Extract the [x, y] coordinate from the center of the cell holding the provided text.  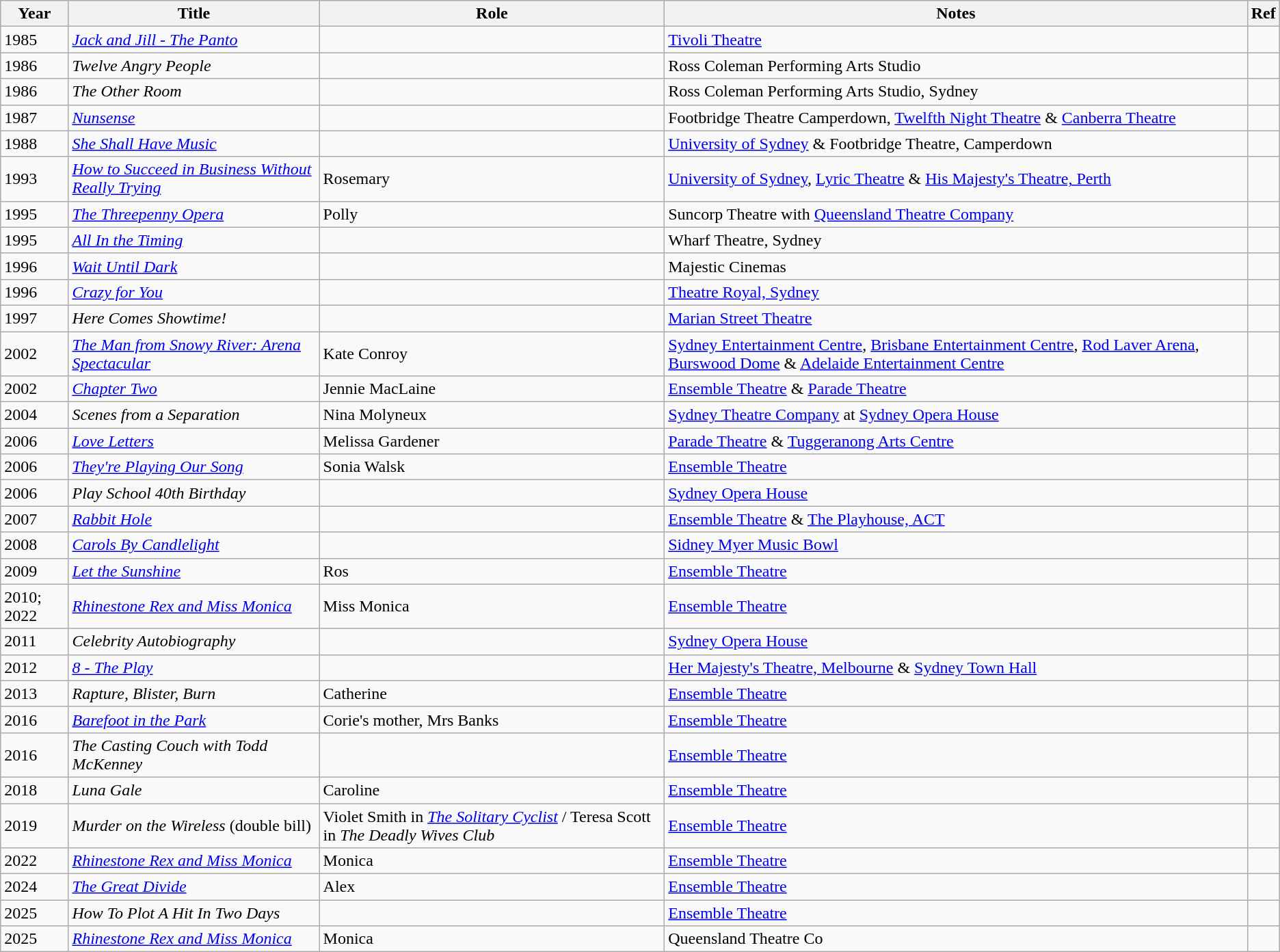
2009 [34, 571]
2013 [34, 693]
Rosemary [492, 179]
2011 [34, 642]
Rabbit Hole [194, 519]
Nina Molyneux [492, 415]
2007 [34, 519]
1985 [34, 40]
Ros [492, 571]
Luna Gale [194, 790]
Ross Coleman Performing Arts Studio, Sydney [956, 92]
2022 [34, 861]
Alex [492, 887]
8 - The Play [194, 667]
Caroline [492, 790]
1988 [34, 144]
Ensemble Theatre & Parade Theatre [956, 389]
Barefoot in the Park [194, 719]
1993 [34, 179]
1997 [34, 318]
Ensemble Theatre & The Playhouse, ACT [956, 519]
Melissa Gardener [492, 441]
Scenes from a Separation [194, 415]
The Other Room [194, 92]
Let the Sunshine [194, 571]
Sonia Walsk [492, 467]
Chapter Two [194, 389]
Miss Monica [492, 606]
Love Letters [194, 441]
2024 [34, 887]
Polly [492, 214]
Footbridge Theatre Camperdown, Twelfth Night Theatre & Canberra Theatre [956, 118]
Marian Street Theatre [956, 318]
Kate Conroy [492, 353]
She Shall Have Music [194, 144]
Rapture, Blister, Burn [194, 693]
Celebrity Autobiography [194, 642]
Ref [1264, 14]
Twelve Angry People [194, 66]
Ross Coleman Performing Arts Studio [956, 66]
The Threepenny Opera [194, 214]
The Man from Snowy River: Arena Spectacular [194, 353]
Violet Smith in The Solitary Cyclist / Teresa Scott in The Deadly Wives Club [492, 825]
Tivoli Theatre [956, 40]
Carols By Candlelight [194, 545]
Jack and Jill - The Panto [194, 40]
Suncorp Theatre with Queensland Theatre Company [956, 214]
Jennie MacLaine [492, 389]
Nunsense [194, 118]
How to Succeed in Business Without Really Trying [194, 179]
2004 [34, 415]
University of Sydney, Lyric Theatre & His Majesty's Theatre, Perth [956, 179]
Role [492, 14]
Wharf Theatre, Sydney [956, 240]
Parade Theatre & Tuggeranong Arts Centre [956, 441]
Crazy for You [194, 292]
They're Playing Our Song [194, 467]
Catherine [492, 693]
Play School 40th Birthday [194, 493]
Sydney Theatre Company at Sydney Opera House [956, 415]
2008 [34, 545]
The Great Divide [194, 887]
1987 [34, 118]
Her Majesty's Theatre, Melbourne & Sydney Town Hall [956, 667]
Majestic Cinemas [956, 266]
The Casting Couch with Todd McKenney [194, 755]
Sidney Myer Music Bowl [956, 545]
2018 [34, 790]
Queensland Theatre Co [956, 939]
Wait Until Dark [194, 266]
Here Comes Showtime! [194, 318]
Year [34, 14]
Sydney Entertainment Centre, Brisbane Entertainment Centre, Rod Laver Arena, Burswood Dome & Adelaide Entertainment Centre [956, 353]
Title [194, 14]
All In the Timing [194, 240]
2012 [34, 667]
University of Sydney & Footbridge Theatre, Camperdown [956, 144]
2010; 2022 [34, 606]
Murder on the Wireless (double bill) [194, 825]
Theatre Royal, Sydney [956, 292]
How To Plot A Hit In Two Days [194, 913]
Corie's mother, Mrs Banks [492, 719]
Notes [956, 14]
2019 [34, 825]
